From the cell containing the given text, extract its center point as [x, y] coordinate. 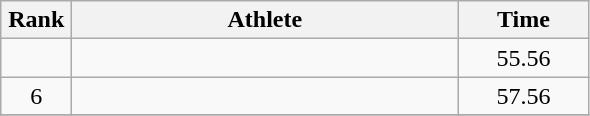
Athlete [265, 20]
Time [524, 20]
55.56 [524, 58]
6 [36, 96]
57.56 [524, 96]
Rank [36, 20]
